Search for the cell housing the specified text and yield its [x, y] center coordinate. 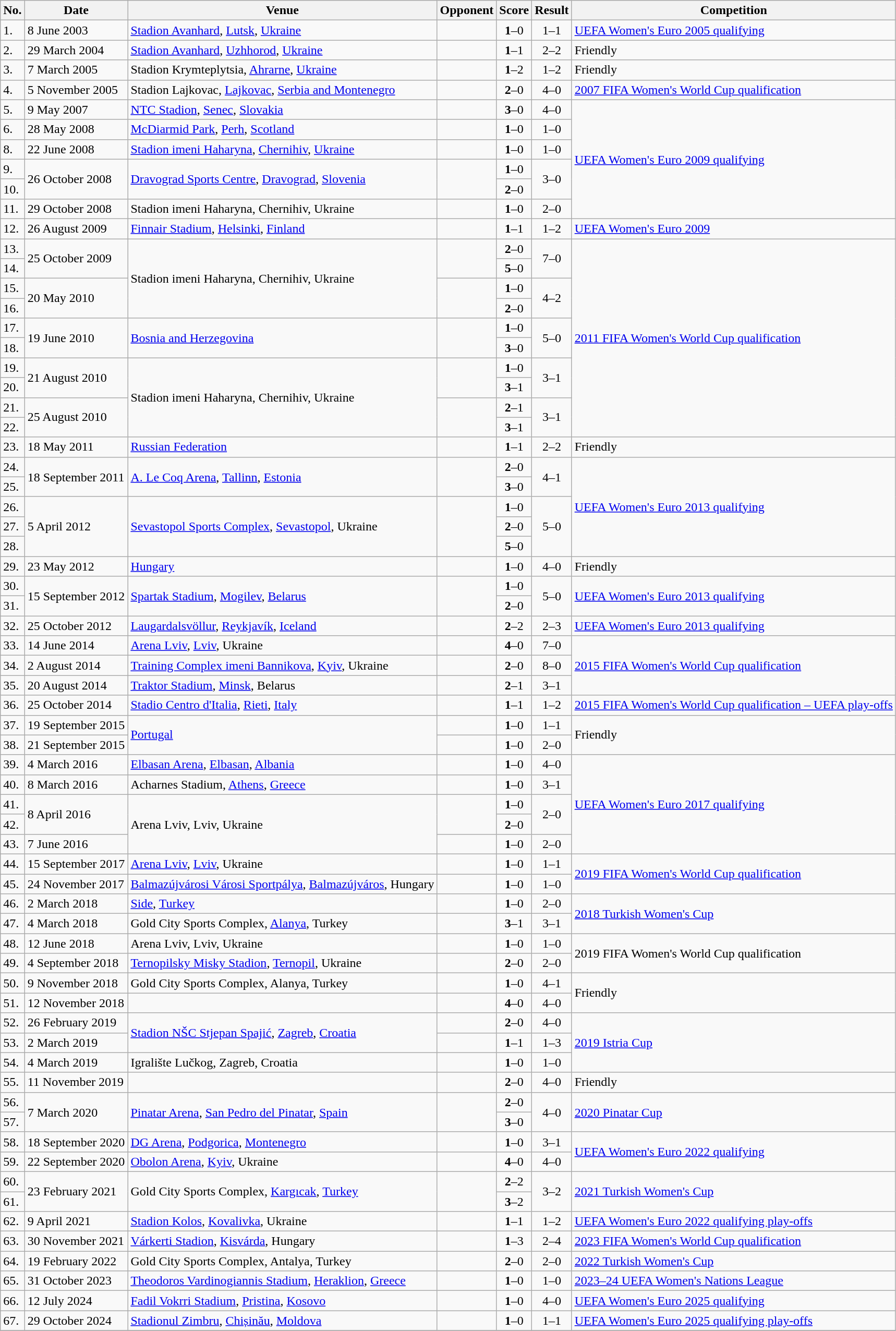
12 July 2024 [76, 1301]
26 August 2009 [76, 228]
4 March 2018 [76, 924]
40. [13, 784]
23. [13, 447]
31. [13, 606]
7 June 2016 [76, 844]
4 September 2018 [76, 963]
15. [13, 288]
39. [13, 765]
18. [13, 348]
2020 Pinatar Cup [733, 1112]
29. [13, 566]
UEFA Women's Euro 2022 qualifying play-offs [733, 1221]
Finnair Stadium, Helsinki, Finland [283, 228]
21 September 2015 [76, 745]
4 March 2016 [76, 765]
46. [13, 904]
4. [13, 90]
Igralište Lučkog, Zagreb, Croatia [283, 1062]
4–2 [552, 298]
A. Le Coq Arena, Tallinn, Estonia [283, 477]
Pinatar Arena, San Pedro del Pinatar, Spain [283, 1112]
31 October 2023 [76, 1281]
15 September 2017 [76, 864]
Stadionul Zimbru, Chișinău, Moldova [283, 1321]
Stadion Kolos, Kovalivka, Ukraine [283, 1221]
37. [13, 725]
12 November 2018 [76, 1003]
10. [13, 189]
8 April 2016 [76, 814]
5 April 2012 [76, 526]
Side, Turkey [283, 904]
Elbasan Arena, Elbasan, Albania [283, 765]
12. [13, 228]
2 March 2019 [76, 1043]
24. [13, 467]
42. [13, 824]
2–4 [552, 1241]
55. [13, 1082]
Laugardalsvöllur, Reykjavík, Iceland [283, 626]
14. [13, 269]
21 August 2010 [76, 378]
11. [13, 209]
7 March 2005 [76, 70]
8 June 2003 [76, 30]
Date [76, 10]
Dravograd Sports Centre, Dravograd, Slovenia [283, 179]
36. [13, 705]
Traktor Stadium, Minsk, Belarus [283, 685]
32. [13, 626]
45. [13, 884]
UEFA Women's Euro 2025 qualifying play-offs [733, 1321]
49. [13, 963]
8–0 [552, 665]
64. [13, 1261]
9 May 2007 [76, 110]
25 October 2009 [76, 259]
58. [13, 1142]
25. [13, 487]
6. [13, 129]
No. [13, 10]
51. [13, 1003]
2–3 [552, 626]
30 November 2021 [76, 1241]
5 November 2005 [76, 90]
26. [13, 506]
Stadio Centro d'Italia, Rieti, Italy [283, 705]
48. [13, 943]
Acharnes Stadium, Athens, Greece [283, 784]
34. [13, 665]
Stadion Lajkovac, Lajkovac, Serbia and Montenegro [283, 90]
25 October 2014 [76, 705]
35. [13, 685]
18 September 2011 [76, 477]
Stadion Avanhard, Lutsk, Ukraine [283, 30]
Várkerti Stadion, Kisvárda, Hungary [283, 1241]
UEFA Women's Euro 2022 qualifying [733, 1152]
22 June 2008 [76, 149]
16. [13, 308]
28 May 2008 [76, 129]
67. [13, 1321]
UEFA Women's Euro 2009 qualifying [733, 159]
Venue [283, 10]
11 November 2019 [76, 1082]
UEFA Women's Euro 2025 qualifying [733, 1301]
DG Arena, Podgorica, Montenegro [283, 1142]
12 June 2018 [76, 943]
26 October 2008 [76, 179]
Fadil Vokrri Stadium, Pristina, Kosovo [283, 1301]
56. [13, 1102]
65. [13, 1281]
Ternopilsky Misky Stadion, Ternopil, Ukraine [283, 963]
66. [13, 1301]
3. [13, 70]
2023–24 UEFA Women's Nations League [733, 1281]
2019 Istria Cup [733, 1043]
23 February 2021 [76, 1191]
9 April 2021 [76, 1221]
4 March 2019 [76, 1062]
21. [13, 407]
UEFA Women's Euro 2009 [733, 228]
Theodoros Vardinogiannis Stadium, Heraklion, Greece [283, 1281]
Opponent [467, 10]
5. [13, 110]
9 November 2018 [76, 983]
Bosnia and Herzegovina [283, 338]
52. [13, 1023]
NTC Stadion, Senec, Slovakia [283, 110]
60. [13, 1181]
20. [13, 388]
2007 FIFA Women's World Cup qualification [733, 90]
UEFA Women's Euro 2017 qualifying [733, 804]
Gold City Sports Complex, Antalya, Turkey [283, 1261]
22 September 2020 [76, 1161]
33. [13, 646]
20 May 2010 [76, 298]
41. [13, 804]
19 February 2022 [76, 1261]
2 March 2018 [76, 904]
2. [13, 50]
29 October 2008 [76, 209]
Portugal [283, 735]
Training Complex imeni Bannikova, Kyiv, Ukraine [283, 665]
2018 Turkish Women's Cup [733, 914]
8. [13, 149]
Gold City Sports Complex, Kargıcak, Turkey [283, 1191]
UEFA Women's Euro 2005 qualifying [733, 30]
18 May 2011 [76, 447]
2023 FIFA Women's World Cup qualification [733, 1241]
25 October 2012 [76, 626]
14 June 2014 [76, 646]
Obolon Arena, Kyiv, Ukraine [283, 1161]
54. [13, 1062]
23 May 2012 [76, 566]
18 September 2020 [76, 1142]
30. [13, 586]
Score [514, 10]
29 October 2024 [76, 1321]
59. [13, 1161]
Stadion NŠC Stjepan Spajić, Zagreb, Croatia [283, 1033]
19. [13, 368]
22. [13, 427]
44. [13, 864]
50. [13, 983]
Balmazújvárosi Városi Sportpálya, Balmazújváros, Hungary [283, 884]
24 November 2017 [76, 884]
1. [13, 30]
9. [13, 169]
8 March 2016 [76, 784]
2021 Turkish Women's Cup [733, 1191]
19 June 2010 [76, 338]
2 August 2014 [76, 665]
Russian Federation [283, 447]
63. [13, 1241]
29 March 2004 [76, 50]
Competition [733, 10]
Result [552, 10]
McDiarmid Park, Perh, Scotland [283, 129]
2015 FIFA Women's World Cup qualification [733, 665]
25 August 2010 [76, 417]
Sevastopol Sports Complex, Sevastopol, Ukraine [283, 526]
Stadion Krymteplytsia, Ahrarne, Ukraine [283, 70]
57. [13, 1122]
Spartak Stadium, Mogilev, Belarus [283, 596]
27. [13, 526]
2011 FIFA Women's World Cup qualification [733, 338]
26 February 2019 [76, 1023]
53. [13, 1043]
20 August 2014 [76, 685]
Stadion Avanhard, Uzhhorod, Ukraine [283, 50]
61. [13, 1201]
43. [13, 844]
17. [13, 328]
28. [13, 546]
7 March 2020 [76, 1112]
13. [13, 249]
19 September 2015 [76, 725]
2015 FIFA Women's World Cup qualification – UEFA play-offs [733, 705]
38. [13, 745]
15 September 2012 [76, 596]
62. [13, 1221]
Hungary [283, 566]
47. [13, 924]
2022 Turkish Women's Cup [733, 1261]
